Identify which cell holds the provided text, then report its [x, y] central coordinate. 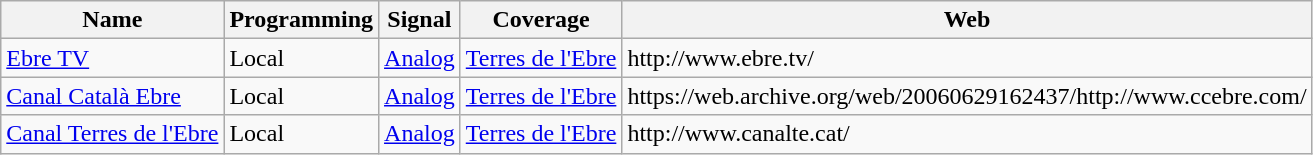
http://www.ebre.tv/ [967, 58]
Canal Català Ebre [112, 96]
Ebre TV [112, 58]
Programming [302, 20]
Coverage [541, 20]
Name [112, 20]
https://web.archive.org/web/20060629162437/http://www.ccebre.com/ [967, 96]
http://www.canalte.cat/ [967, 134]
Canal Terres de l'Ebre [112, 134]
Web [967, 20]
Signal [420, 20]
